Identify which cell holds the provided text, then report its (x, y) central coordinate. 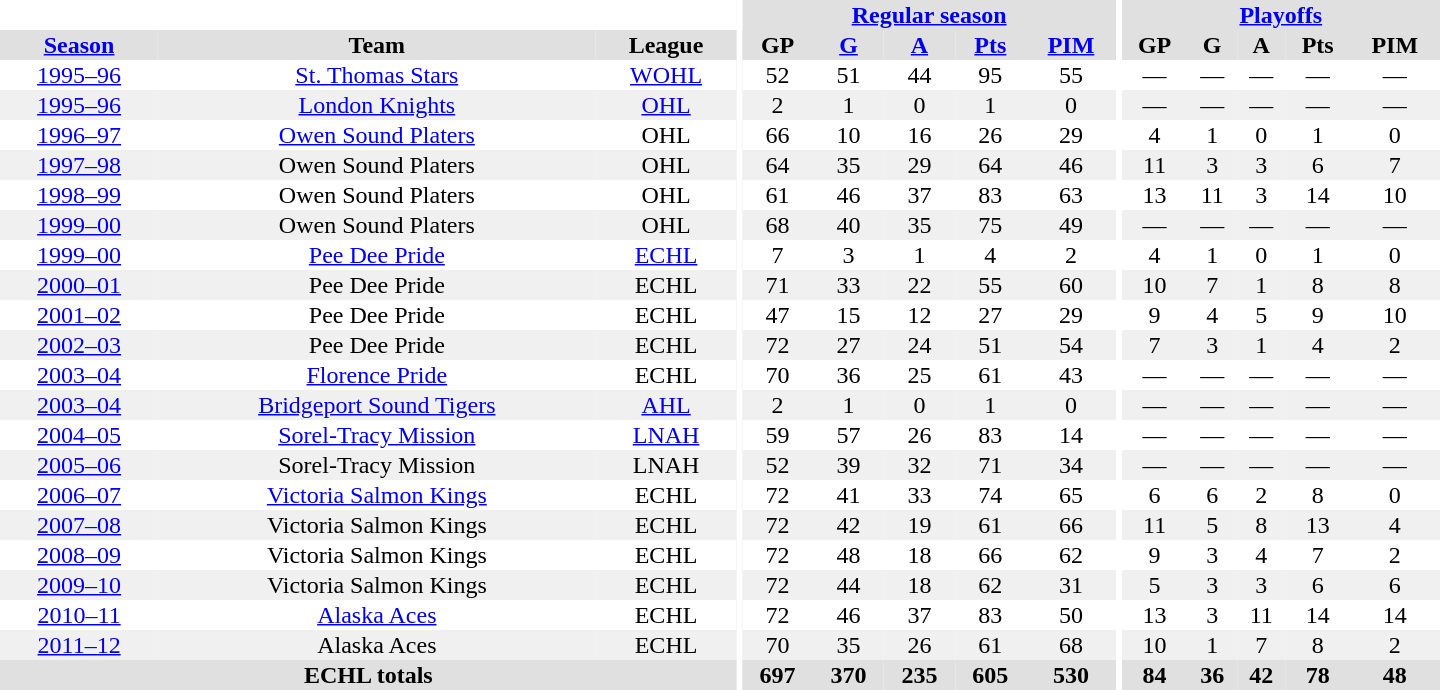
Florence Pride (376, 375)
2000–01 (79, 285)
2005–06 (79, 465)
41 (848, 495)
League (666, 45)
London Knights (376, 105)
235 (920, 675)
63 (1071, 195)
59 (778, 435)
65 (1071, 495)
2010–11 (79, 615)
49 (1071, 225)
32 (920, 465)
15 (848, 315)
60 (1071, 285)
Season (79, 45)
54 (1071, 345)
1998–99 (79, 195)
25 (920, 375)
22 (920, 285)
47 (778, 315)
Regular season (929, 15)
75 (990, 225)
2001–02 (79, 315)
16 (920, 135)
12 (920, 315)
St. Thomas Stars (376, 75)
57 (848, 435)
50 (1071, 615)
43 (1071, 375)
78 (1318, 675)
Playoffs (1281, 15)
Bridgeport Sound Tigers (376, 405)
40 (848, 225)
39 (848, 465)
Team (376, 45)
1997–98 (79, 165)
1996–97 (79, 135)
ECHL totals (368, 675)
31 (1071, 585)
AHL (666, 405)
2007–08 (79, 525)
697 (778, 675)
19 (920, 525)
34 (1071, 465)
95 (990, 75)
370 (848, 675)
530 (1071, 675)
24 (920, 345)
WOHL (666, 75)
84 (1155, 675)
2002–03 (79, 345)
74 (990, 495)
605 (990, 675)
2009–10 (79, 585)
2004–05 (79, 435)
2006–07 (79, 495)
2008–09 (79, 555)
2011–12 (79, 645)
